Determine the [x, y] coordinate at the center of the cell enclosing the given text.  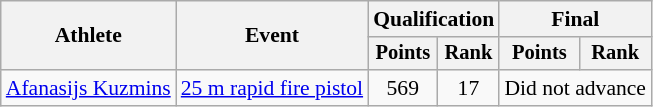
569 [402, 88]
25 m rapid fire pistol [272, 88]
Athlete [88, 36]
Final [575, 19]
Did not advance [575, 88]
Qualification [434, 19]
17 [468, 88]
Event [272, 36]
Afanasijs Kuzmins [88, 88]
